Return the [x, y] coordinate for the center point of the cell that contains the specified text.  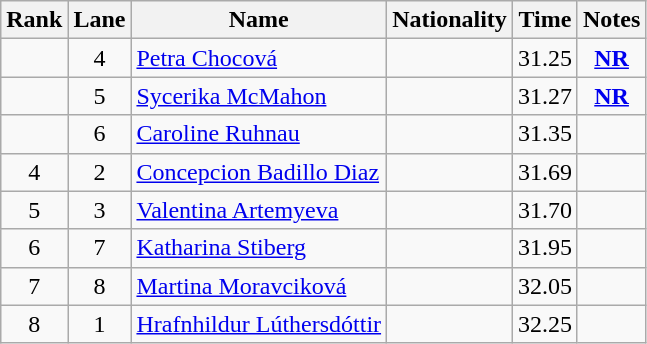
31.70 [544, 210]
2 [100, 172]
31.69 [544, 172]
1 [100, 324]
Nationality [450, 20]
Concepcion Badillo Diaz [259, 172]
31.25 [544, 58]
Valentina Artemyeva [259, 210]
3 [100, 210]
Notes [611, 20]
Martina Moravciková [259, 286]
Lane [100, 20]
Name [259, 20]
31.27 [544, 96]
Katharina Stiberg [259, 248]
Time [544, 20]
Sycerika McMahon [259, 96]
32.05 [544, 286]
Rank [34, 20]
Caroline Ruhnau [259, 134]
31.95 [544, 248]
Petra Chocová [259, 58]
32.25 [544, 324]
Hrafnhildur Lúthersdóttir [259, 324]
31.35 [544, 134]
